Provide the [x, y] coordinate of the cell's center where the given text is located.  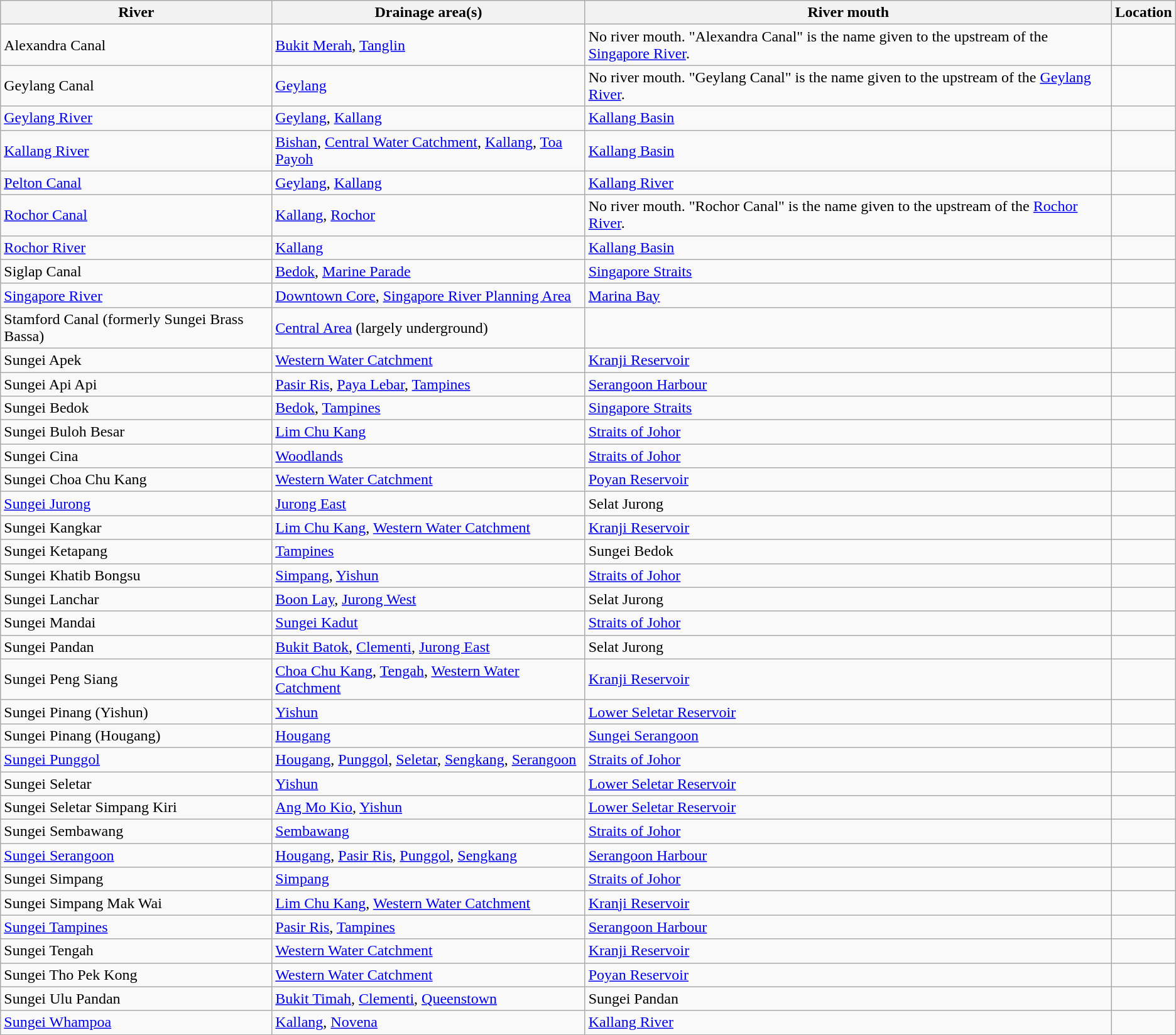
Sembawang [428, 832]
Stamford Canal (formerly Sungei Brass Bassa) [136, 328]
No river mouth. "Rochor Canal" is the name given to the upstream of the Rochor River. [848, 215]
Pasir Ris, Tampines [428, 927]
Jurong East [428, 504]
Sungei Tho Pek Kong [136, 975]
Sungei Ulu Pandan [136, 999]
Sungei Punggol [136, 759]
Pasir Ris, Paya Lebar, Tampines [428, 384]
Ang Mo Kio, Yishun [428, 808]
Kallang, Rochor [428, 215]
No river mouth. "Alexandra Canal" is the name given to the upstream of the Singapore River. [848, 45]
Sungei Tampines [136, 927]
Rochor Canal [136, 215]
Rochor River [136, 247]
Tampines [428, 551]
Sungei Simpang Mak Wai [136, 903]
Kallang, Novena [428, 1022]
Singapore River [136, 295]
Bishan, Central Water Catchment, Kallang, Toa Payoh [428, 151]
Geylang [428, 85]
River mouth [848, 13]
Sungei Tengah [136, 951]
Sungei Apek [136, 360]
Lim Chu Kang [428, 432]
Location [1143, 13]
Sungei Lanchar [136, 599]
Woodlands [428, 456]
Sungei Sembawang [136, 832]
Sungei Mandai [136, 623]
Sungei Buloh Besar [136, 432]
Siglap Canal [136, 271]
Kallang [428, 247]
Bukit Timah, Clementi, Queenstown [428, 999]
Geylang River [136, 118]
Sungei Seletar [136, 783]
Simpang [428, 879]
River [136, 13]
Sungei Simpang [136, 879]
Sungei Kangkar [136, 528]
Central Area (largely underground) [428, 328]
Sungei Pinang (Yishun) [136, 712]
Hougang [428, 735]
Marina Bay [848, 295]
Hougang, Pasir Ris, Punggol, Sengkang [428, 855]
Drainage area(s) [428, 13]
Sungei Khatib Bongsu [136, 575]
Sungei Kadut [428, 623]
Sungei Peng Siang [136, 680]
No river mouth. "Geylang Canal" is the name given to the upstream of the Geylang River. [848, 85]
Sungei Whampoa [136, 1022]
Downtown Core, Singapore River Planning Area [428, 295]
Sungei Pinang (Hougang) [136, 735]
Bukit Batok, Clementi, Jurong East [428, 647]
Sungei Seletar Simpang Kiri [136, 808]
Bedok, Marine Parade [428, 271]
Alexandra Canal [136, 45]
Sungei Cina [136, 456]
Choa Chu Kang, Tengah, Western Water Catchment [428, 680]
Pelton Canal [136, 183]
Hougang, Punggol, Seletar, Sengkang, Serangoon [428, 759]
Sungei Ketapang [136, 551]
Bedok, Tampines [428, 408]
Sungei Choa Chu Kang [136, 480]
Sungei Api Api [136, 384]
Sungei Jurong [136, 504]
Bukit Merah, Tanglin [428, 45]
Simpang, Yishun [428, 575]
Geylang Canal [136, 85]
Boon Lay, Jurong West [428, 599]
